Locate the cell with the specified text and output its [X, Y] center coordinate. 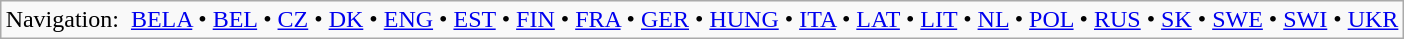
Navigation: BELA • BEL • CZ • DK • ENG • EST • FIN • FRA • GER • HUNG • ITA • LAT • LIT • NL • POL • RUS • SK • SWE • SWI • UKR [702, 20]
